Return the [X, Y] coordinate for the center point of the cell that contains the specified text.  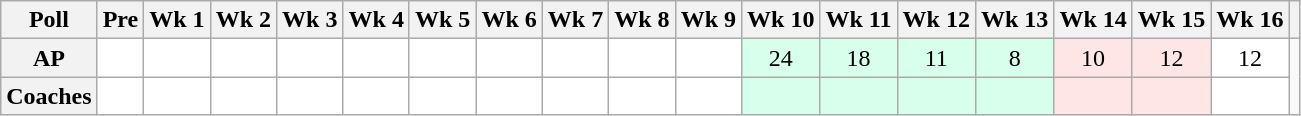
Wk 6 [509, 20]
11 [936, 58]
24 [781, 58]
AP [49, 58]
Wk 12 [936, 20]
Wk 11 [858, 20]
Wk 3 [310, 20]
Wk 14 [1093, 20]
8 [1014, 58]
Wk 13 [1014, 20]
Wk 1 [177, 20]
Wk 15 [1171, 20]
Poll [49, 20]
Wk 10 [781, 20]
10 [1093, 58]
Wk 8 [642, 20]
Coaches [49, 96]
18 [858, 58]
Wk 4 [376, 20]
Wk 7 [575, 20]
Wk 5 [442, 20]
Wk 16 [1250, 20]
Wk 9 [708, 20]
Pre [120, 20]
Wk 2 [243, 20]
